Capture the cell that displays the provided text and extract its [X, Y] central coordinate. 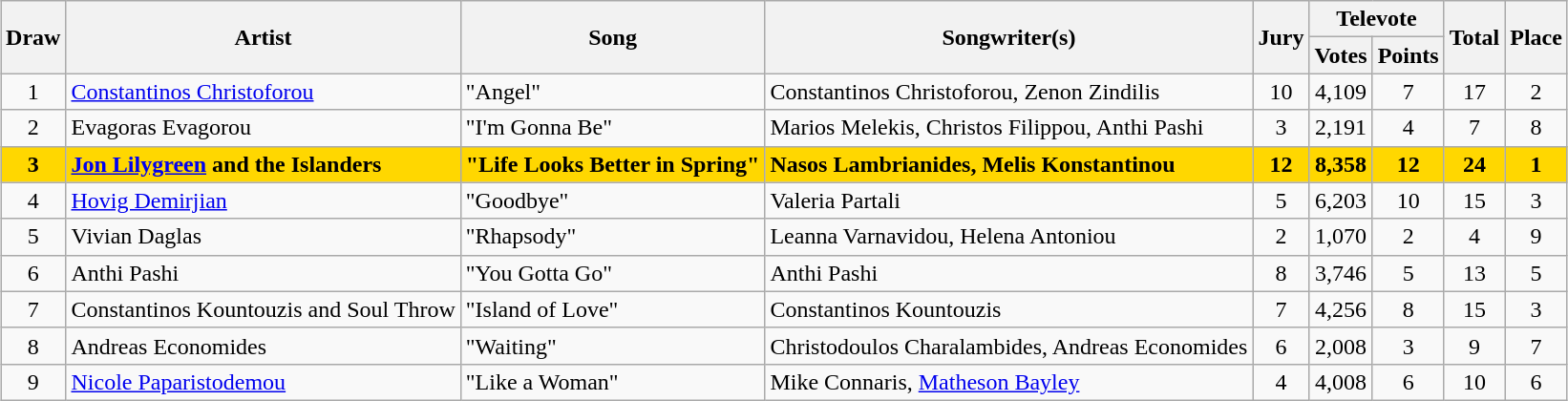
Constantinos Christoforou, Zenon Zindilis [1008, 92]
Song [613, 37]
Draw [33, 37]
2,191 [1341, 128]
"Angel" [613, 92]
"Goodbye" [613, 200]
"Island of Love" [613, 309]
Leanna Varnavidou, Helena Antoniou [1008, 237]
"Waiting" [613, 346]
Constantinos Kountouzis and Soul Throw [264, 309]
Nasos Lambrianides, Melis Konstantinou [1008, 164]
"Rhapsody" [613, 237]
13 [1474, 273]
Evagoras Evagorou [264, 128]
"I'm Gonna Be" [613, 128]
Points [1408, 55]
"Life Looks Better in Spring" [613, 164]
Marios Melekis, Christos Filippou, Anthi Pashi [1008, 128]
3,746 [1341, 273]
Jon Lilygreen and the Islanders [264, 164]
Vivian Daglas [264, 237]
6,203 [1341, 200]
4,256 [1341, 309]
Christodoulos Charalambides, Andreas Economides [1008, 346]
Televote [1377, 19]
4,109 [1341, 92]
Place [1536, 37]
2,008 [1341, 346]
Hovig Demirjian [264, 200]
17 [1474, 92]
24 [1474, 164]
Andreas Economides [264, 346]
"You Gotta Go" [613, 273]
"Like a Woman" [613, 382]
Valeria Partali [1008, 200]
Jury [1282, 37]
Artist [264, 37]
Mike Connaris, Matheson Bayley [1008, 382]
Nicole Paparistodemou [264, 382]
Total [1474, 37]
4,008 [1341, 382]
8,358 [1341, 164]
Songwriter(s) [1008, 37]
Votes [1341, 55]
Constantinos Kountouzis [1008, 309]
Constantinos Christoforou [264, 92]
1,070 [1341, 237]
